Return the (x, y) coordinate for the center point of the cell that contains the specified text.  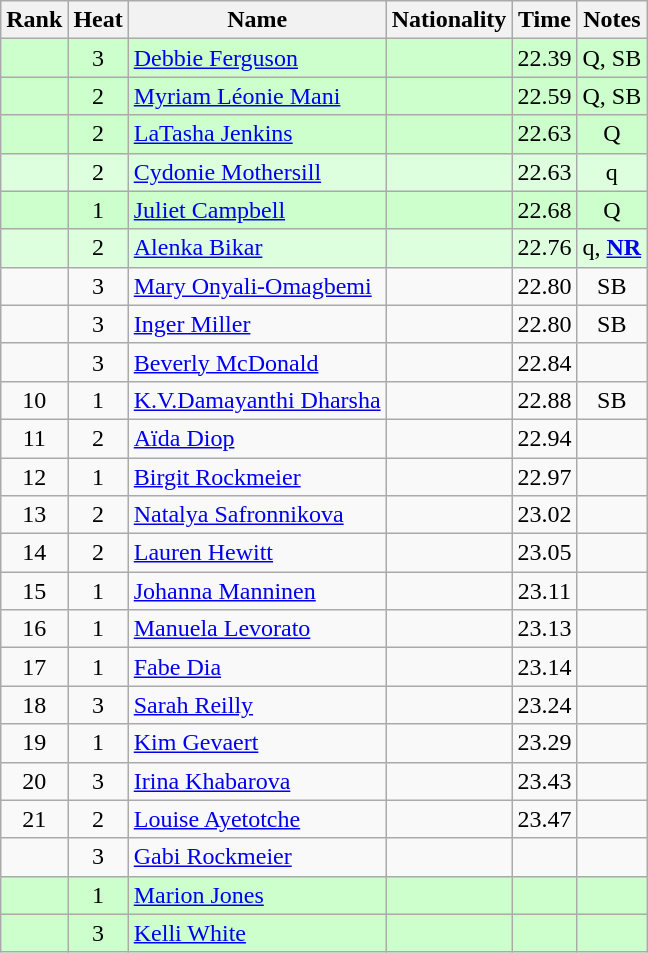
Manuela Levorato (257, 629)
22.68 (544, 210)
22.76 (544, 248)
Kelli White (257, 933)
K.V.Damayanthi Dharsha (257, 400)
Kim Gevaert (257, 743)
23.02 (544, 515)
Fabe Dia (257, 667)
22.84 (544, 362)
19 (34, 743)
Time (544, 20)
14 (34, 553)
23.13 (544, 629)
10 (34, 400)
Sarah Reilly (257, 705)
Marion Jones (257, 895)
22.39 (544, 58)
12 (34, 477)
q, NR (612, 248)
Johanna Manninen (257, 591)
Natalya Safronnikova (257, 515)
18 (34, 705)
Myriam Léonie Mani (257, 96)
Debbie Ferguson (257, 58)
22.88 (544, 400)
Notes (612, 20)
17 (34, 667)
Nationality (449, 20)
Mary Onyali-Omagbemi (257, 286)
Heat (98, 20)
LaTasha Jenkins (257, 134)
Inger Miller (257, 324)
23.14 (544, 667)
Cydonie Mothersill (257, 172)
Alenka Bikar (257, 248)
13 (34, 515)
15 (34, 591)
22.59 (544, 96)
q (612, 172)
Name (257, 20)
Lauren Hewitt (257, 553)
Beverly McDonald (257, 362)
Gabi Rockmeier (257, 857)
Irina Khabarova (257, 781)
Louise Ayetotche (257, 819)
23.11 (544, 591)
23.29 (544, 743)
21 (34, 819)
23.47 (544, 819)
11 (34, 438)
23.05 (544, 553)
16 (34, 629)
Aïda Diop (257, 438)
22.94 (544, 438)
22.97 (544, 477)
Birgit Rockmeier (257, 477)
23.24 (544, 705)
Rank (34, 20)
Juliet Campbell (257, 210)
23.43 (544, 781)
20 (34, 781)
